Return the [X, Y] coordinate for the center point of the cell that contains the specified text.  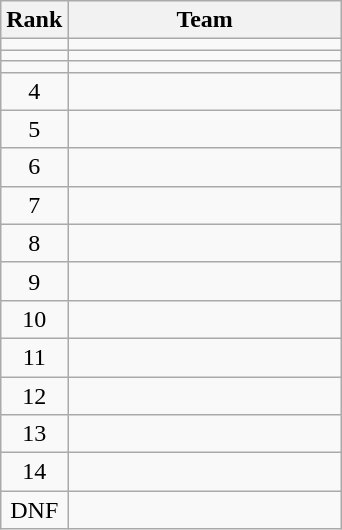
Rank [34, 20]
7 [34, 205]
8 [34, 243]
4 [34, 91]
Team [205, 20]
12 [34, 395]
9 [34, 281]
10 [34, 319]
5 [34, 129]
14 [34, 472]
13 [34, 434]
6 [34, 167]
11 [34, 357]
DNF [34, 510]
